Determine the [X, Y] coordinate at the center of the cell enclosing the given text.  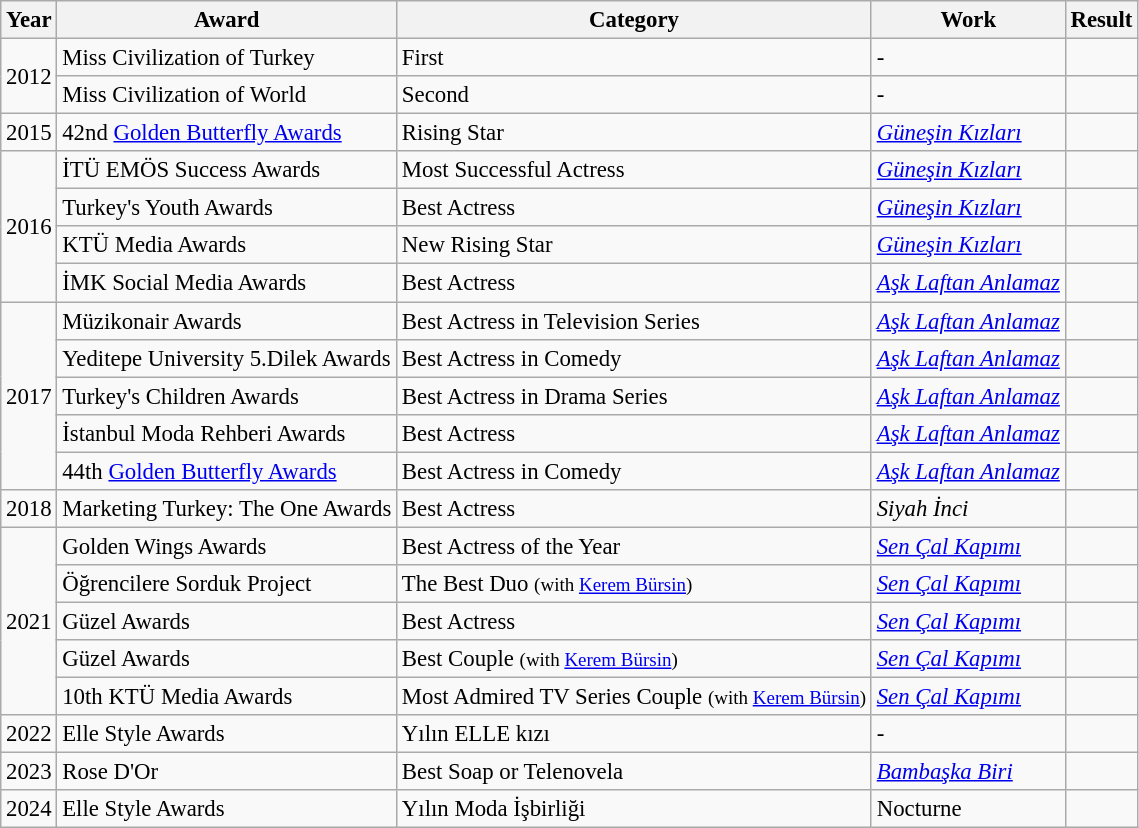
Second [634, 95]
Yılın ELLE kızı [634, 734]
İMK Social Media Awards [227, 283]
Best Actress in Drama Series [634, 396]
10th KTÜ Media Awards [227, 697]
Nocturne [968, 809]
Result [1102, 20]
2023 [29, 772]
Rising Star [634, 133]
Siyah İnci [968, 509]
44th Golden Butterfly Awards [227, 471]
Golden Wings Awards [227, 546]
Turkey's Youth Awards [227, 208]
Öğrencilere Sorduk Project [227, 584]
Miss Civilization of World [227, 95]
Best Couple (with Kerem Bürsin) [634, 659]
Most Successful Actress [634, 170]
2024 [29, 809]
Müzikonair Awards [227, 321]
2022 [29, 734]
2016 [29, 226]
Miss Civilization of Turkey [227, 58]
Award [227, 20]
KTÜ Media Awards [227, 245]
2012 [29, 76]
2021 [29, 621]
Best Actress of the Year [634, 546]
First [634, 58]
İTÜ EMÖS Success Awards [227, 170]
Marketing Turkey: The One Awards [227, 509]
Rose D'Or [227, 772]
2015 [29, 133]
42nd Golden Butterfly Awards [227, 133]
Bambaşka Biri [968, 772]
The Best Duo (with Kerem Bürsin) [634, 584]
Most Admired TV Series Couple (with Kerem Bürsin) [634, 697]
2018 [29, 509]
İstanbul Moda Rehberi Awards [227, 433]
Yeditepe University 5.Dilek Awards [227, 358]
Yılın Moda İşbirliği [634, 809]
New Rising Star [634, 245]
Best Actress in Television Series [634, 321]
Work [968, 20]
Turkey's Children Awards [227, 396]
Category [634, 20]
2017 [29, 396]
Best Soap or Telenovela [634, 772]
Year [29, 20]
